Return the (X, Y) coordinate for the center point of the cell that contains the specified text.  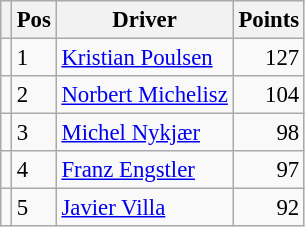
Points (268, 20)
127 (268, 58)
4 (34, 170)
Kristian Poulsen (144, 58)
2 (34, 95)
3 (34, 133)
97 (268, 170)
Norbert Michelisz (144, 95)
5 (34, 208)
Pos (34, 20)
104 (268, 95)
Michel Nykjær (144, 133)
1 (34, 58)
98 (268, 133)
Driver (144, 20)
92 (268, 208)
Franz Engstler (144, 170)
Javier Villa (144, 208)
